Identify which cell holds the provided text, then report its [X, Y] central coordinate. 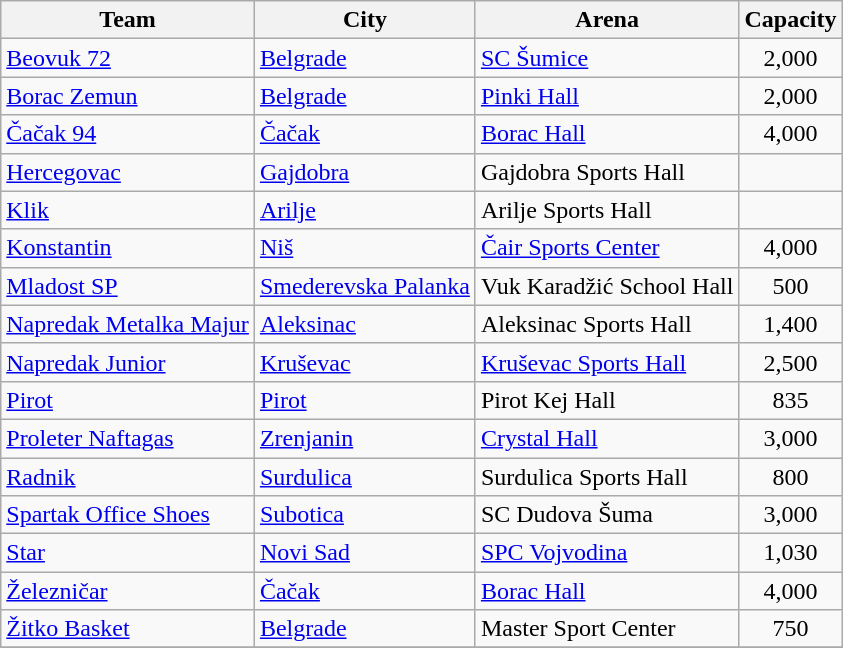
Beovuk 72 [128, 58]
Team [128, 20]
Arilje [364, 210]
Hercegovac [128, 172]
1,400 [790, 324]
Surdulica Sports Hall [607, 477]
Capacity [790, 20]
1,030 [790, 553]
Aleksinac Sports Hall [607, 324]
SPC Vojvodina [607, 553]
Gajdobra Sports Hall [607, 172]
Subotica [364, 515]
Zrenjanin [364, 438]
Proleter Naftagas [128, 438]
Čair Sports Center [607, 248]
Borac Zemun [128, 96]
Arilje Sports Hall [607, 210]
835 [790, 400]
Crystal Hall [607, 438]
Gajdobra [364, 172]
Star [128, 553]
Master Sport Center [607, 629]
Surdulica [364, 477]
Žitko Basket [128, 629]
SC Šumice [607, 58]
500 [790, 286]
Klik [128, 210]
Kruševac [364, 362]
2,500 [790, 362]
Vuk Karadžić School Hall [607, 286]
Mladost SP [128, 286]
Novi Sad [364, 553]
Železničar [128, 591]
800 [790, 477]
Radnik [128, 477]
Pirot Kej Hall [607, 400]
Konstantin [128, 248]
750 [790, 629]
Napredak Junior [128, 362]
City [364, 20]
Smederevska Palanka [364, 286]
Arena [607, 20]
Kruševac Sports Hall [607, 362]
Spartak Office Shoes [128, 515]
Niš [364, 248]
Čačak 94 [128, 134]
Pinki Hall [607, 96]
Aleksinac [364, 324]
SC Dudova Šuma [607, 515]
Napredak Metalka Majur [128, 324]
